From the cell containing the given text, extract its center point as [x, y] coordinate. 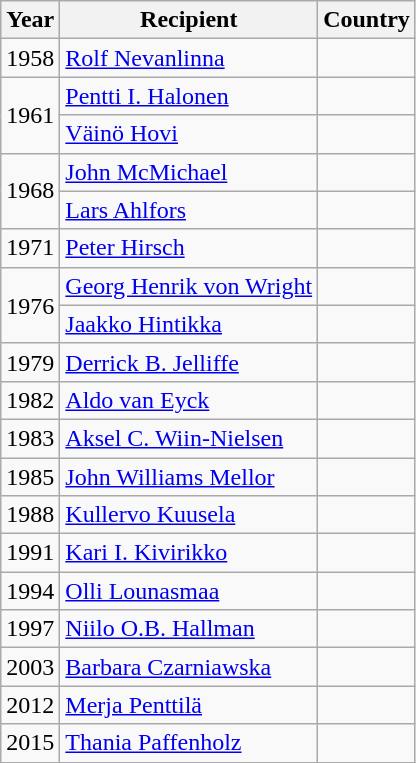
Jaakko Hintikka [189, 324]
1968 [30, 191]
Väinö Hovi [189, 134]
1997 [30, 629]
2003 [30, 667]
Aldo van Eyck [189, 400]
2012 [30, 705]
Thania Paffenholz [189, 743]
Recipient [189, 20]
Olli Lounasmaa [189, 591]
Barbara Czarniawska [189, 667]
Kullervo Kuusela [189, 515]
Lars Ahlfors [189, 210]
Year [30, 20]
Kari I. Kivirikko [189, 553]
Niilo O.B. Hallman [189, 629]
Derrick B. Jelliffe [189, 362]
1985 [30, 477]
1958 [30, 58]
1961 [30, 115]
Peter Hirsch [189, 248]
Country [367, 20]
Aksel C. Wiin-Nielsen [189, 438]
1979 [30, 362]
1988 [30, 515]
1991 [30, 553]
1983 [30, 438]
2015 [30, 743]
John Williams Mellor [189, 477]
John McMichael [189, 172]
Rolf Nevanlinna [189, 58]
1982 [30, 400]
Merja Penttilä [189, 705]
1976 [30, 305]
1971 [30, 248]
Pentti I. Halonen [189, 96]
1994 [30, 591]
Georg Henrik von Wright [189, 286]
